Pinpoint the cell where the given text exists, returning its [x, y] midpoint coordinate. 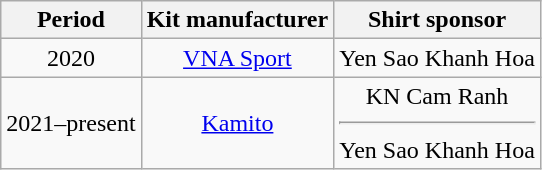
VNA Sport [238, 58]
KN Cam RanhYen Sao Khanh Hoa [438, 123]
Kamito [238, 123]
2020 [71, 58]
Shirt sponsor [438, 20]
Yen Sao Khanh Hoa [438, 58]
2021–present [71, 123]
Kit manufacturer [238, 20]
Period [71, 20]
